Provide the [X, Y] coordinate of the cell's center where the given text is located.  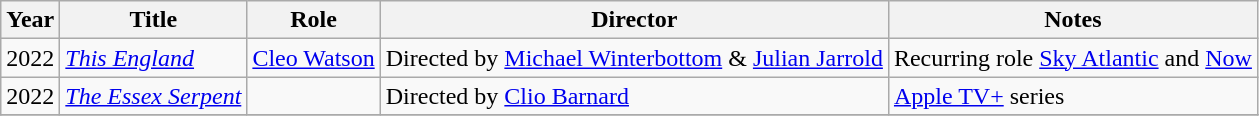
Cleo Watson [314, 58]
Director [634, 20]
The Essex Serpent [154, 96]
Year [30, 20]
This England [154, 58]
Title [154, 20]
Directed by Michael Winterbottom & Julian Jarrold [634, 58]
Apple TV+ series [1072, 96]
Notes [1072, 20]
Directed by Clio Barnard [634, 96]
Role [314, 20]
Recurring role Sky Atlantic and Now [1072, 58]
